Output the [X, Y] coordinate of the center of the cell containing the given text.  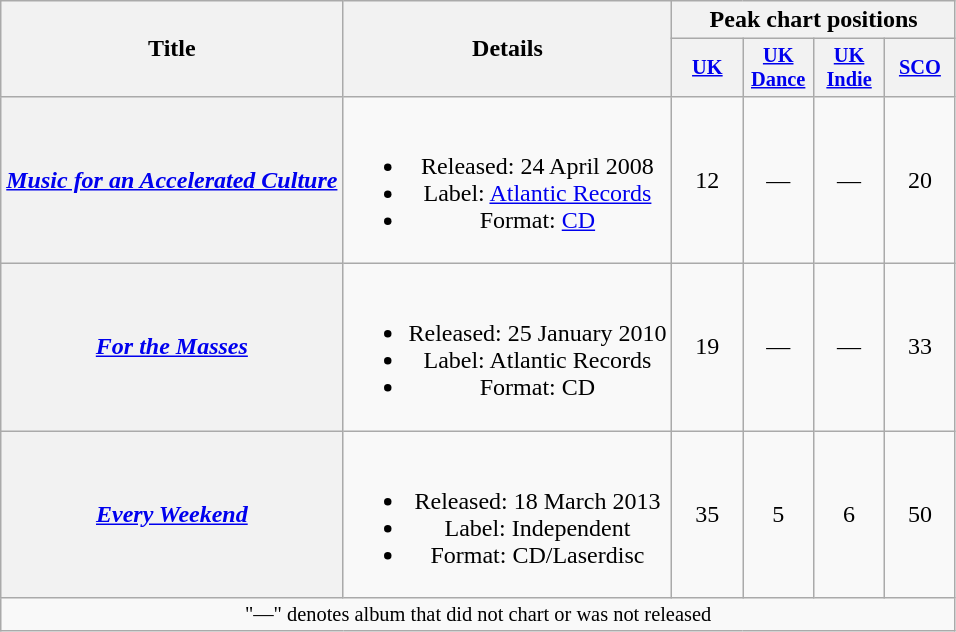
UKIndie [850, 68]
Released: 18 March 2013Label: IndependentFormat: CD/Laserdisc [508, 514]
6 [850, 514]
Details [508, 49]
UK [708, 68]
Music for an Accelerated Culture [172, 180]
"—" denotes album that did not chart or was not released [478, 615]
Released: 24 April 2008Label: Atlantic RecordsFormat: CD [508, 180]
Peak chart positions [814, 20]
50 [920, 514]
12 [708, 180]
SCO [920, 68]
33 [920, 348]
For the Masses [172, 348]
35 [708, 514]
UKDance [778, 68]
19 [708, 348]
20 [920, 180]
5 [778, 514]
Every Weekend [172, 514]
Released: 25 January 2010Label: Atlantic RecordsFormat: CD [508, 348]
Title [172, 49]
